Output the [x, y] coordinate of the center of the cell containing the given text.  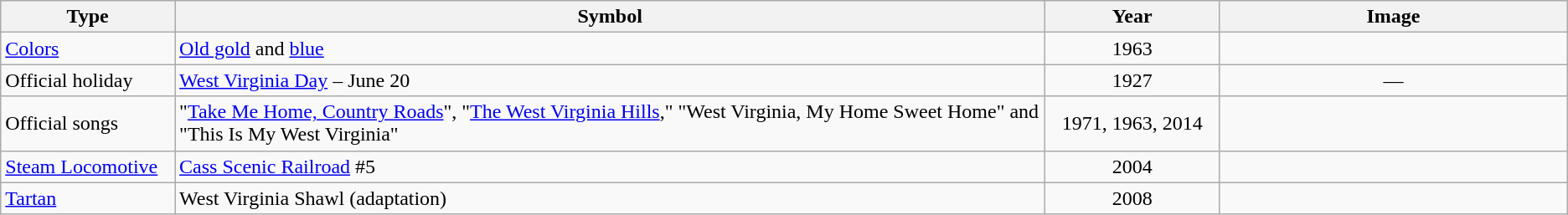
West Virginia Day – June 20 [610, 80]
Year [1132, 17]
Steam Locomotive [88, 166]
"Take Me Home, Country Roads", "The West Virginia Hills," "West Virginia, My Home Sweet Home" and "This Is My West Virginia" [610, 124]
West Virginia Shawl (adaptation) [610, 198]
Official songs [88, 124]
Symbol [610, 17]
Colors [88, 49]
2008 [1132, 198]
— [1394, 80]
Old gold and blue [610, 49]
Official holiday [88, 80]
2004 [1132, 166]
1971, 1963, 2014 [1132, 124]
Cass Scenic Railroad #5 [610, 166]
Tartan [88, 198]
1927 [1132, 80]
Image [1394, 17]
Type [88, 17]
1963 [1132, 49]
